Capture the cell that displays the provided text and extract its (x, y) central coordinate. 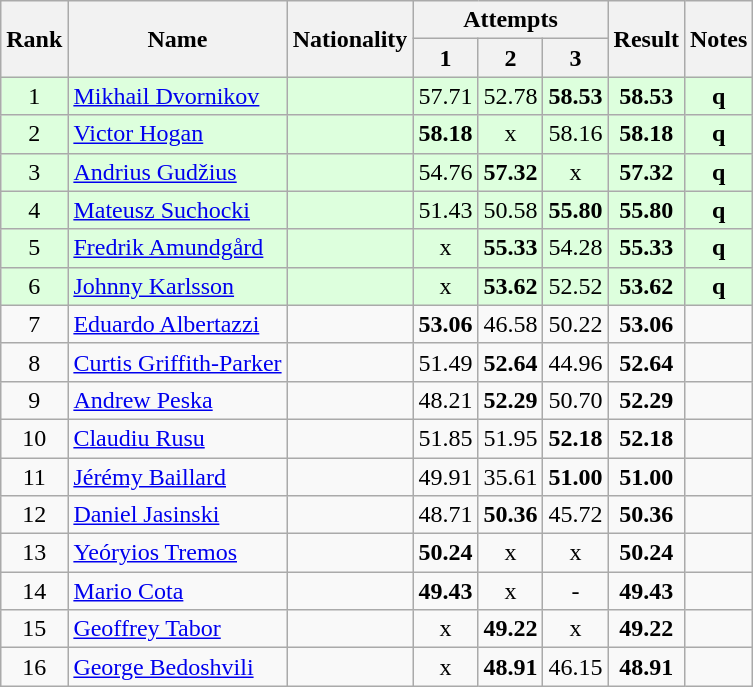
51.49 (446, 362)
35.61 (510, 477)
George Bedoshvili (178, 667)
Notes (718, 39)
44.96 (576, 362)
49.91 (446, 477)
Attempts (510, 20)
Victor Hogan (178, 134)
Mario Cota (178, 591)
Curtis Griffith-Parker (178, 362)
54.28 (576, 248)
Fredrik Amundgård (178, 248)
46.58 (510, 324)
Johnny Karlsson (178, 286)
Result (646, 39)
51.95 (510, 438)
52.78 (510, 96)
Andrius Gudžius (178, 172)
58.16 (576, 134)
12 (34, 515)
48.71 (446, 515)
Name (178, 39)
Jérémy Baillard (178, 477)
16 (34, 667)
4 (34, 210)
51.85 (446, 438)
50.70 (576, 400)
Daniel Jasinski (178, 515)
Mikhail Dvornikov (178, 96)
13 (34, 553)
52.52 (576, 286)
14 (34, 591)
9 (34, 400)
15 (34, 629)
51.43 (446, 210)
6 (34, 286)
Claudiu Rusu (178, 438)
46.15 (576, 667)
54.76 (446, 172)
Yeóryios Tremos (178, 553)
7 (34, 324)
50.58 (510, 210)
- (576, 591)
Nationality (350, 39)
10 (34, 438)
8 (34, 362)
Eduardo Albertazzi (178, 324)
Mateusz Suchocki (178, 210)
50.22 (576, 324)
Andrew Peska (178, 400)
Rank (34, 39)
5 (34, 248)
11 (34, 477)
48.21 (446, 400)
Geoffrey Tabor (178, 629)
57.71 (446, 96)
45.72 (576, 515)
